Return the [X, Y] coordinate for the center point of the cell that contains the specified text.  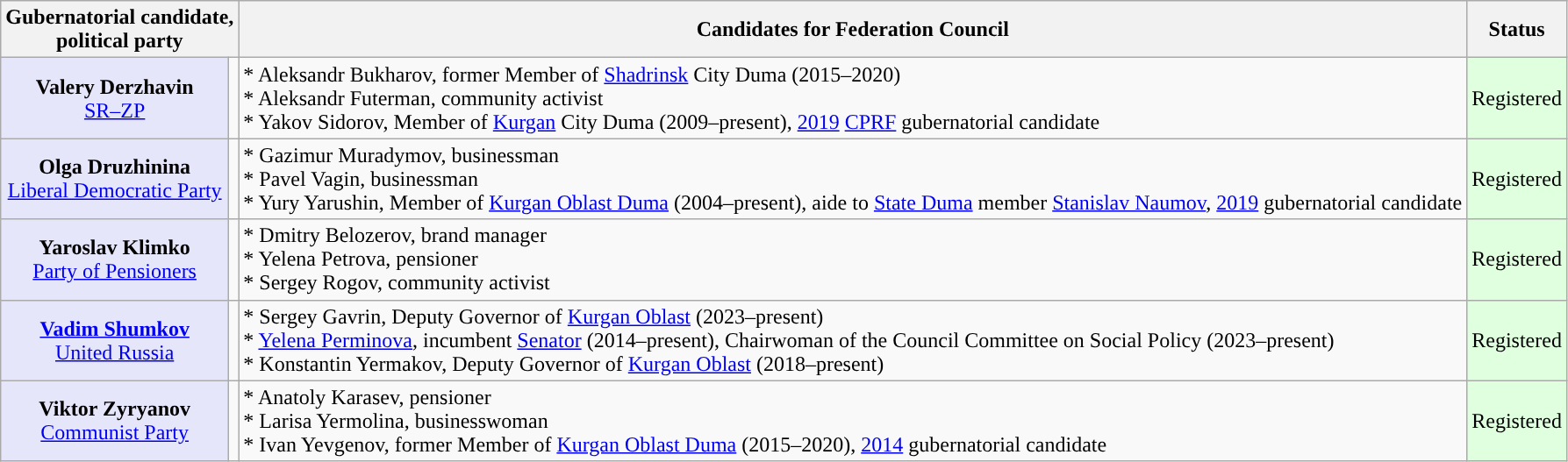
* Dmitry Belozerov, brand manager* Yelena Petrova, pensioner* Sergey Rogov, community activist [853, 259]
Status [1517, 30]
Candidates for Federation Council [853, 30]
Gubernatorial candidate,political party [119, 30]
Yaroslav KlimkoParty of Pensioners [115, 259]
Valery DerzhavinSR–ZP [115, 98]
Viktor ZyryanovCommunist Party [115, 421]
Vadim ShumkovUnited Russia [115, 340]
Olga DruzhininaLiberal Democratic Party [115, 179]
